Identify which cell holds the provided text, then report its [x, y] central coordinate. 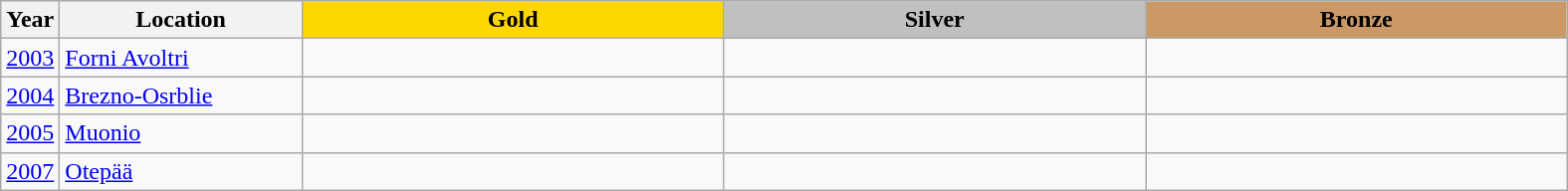
2007 [30, 171]
Otepää [181, 171]
Bronze [1356, 20]
Gold [513, 20]
2005 [30, 133]
Year [30, 20]
Forni Avoltri [181, 58]
2004 [30, 95]
2003 [30, 58]
Brezno-Osrblie [181, 95]
Muonio [181, 133]
Location [181, 20]
Silver [935, 20]
